Find where the given text appears and provide that cell's center as [X, Y] coordinate. 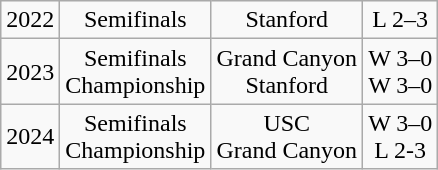
2024 [30, 136]
W 3–0W 3–0 [400, 72]
Semifinals [136, 20]
W 3–0L 2-3 [400, 136]
L 2–3 [400, 20]
2022 [30, 20]
USC Grand Canyon [287, 136]
Grand Canyon Stanford [287, 72]
2023 [30, 72]
Stanford [287, 20]
